Detect which cell encompasses the target text, then output its (X, Y) center coordinate. 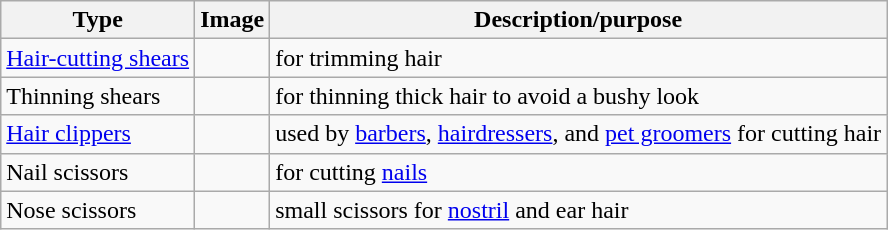
for trimming hair (578, 58)
for cutting nails (578, 172)
Hair-cutting shears (98, 58)
used by barbers, hairdressers, and pet groomers for cutting hair (578, 134)
Nail scissors (98, 172)
small scissors for nostril and ear hair (578, 210)
Type (98, 20)
Description/purpose (578, 20)
Hair clippers (98, 134)
for thinning thick hair to avoid a bushy look (578, 96)
Thinning shears (98, 96)
Image (232, 20)
Nose scissors (98, 210)
